Locate the cell with the specified text and output its [x, y] center coordinate. 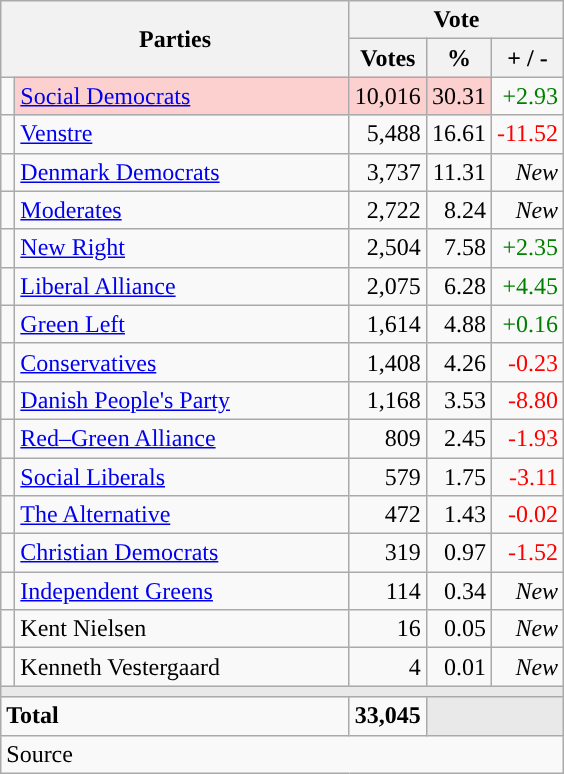
Green Left [182, 324]
472 [388, 515]
11.31 [458, 172]
3,737 [388, 172]
1.43 [458, 515]
+ / - [527, 58]
16 [388, 629]
1,168 [388, 400]
Denmark Democrats [182, 172]
1,614 [388, 324]
-8.80 [527, 400]
+2.93 [527, 96]
+2.35 [527, 248]
6.28 [458, 286]
The Alternative [182, 515]
% [458, 58]
33,045 [388, 716]
16.61 [458, 134]
Liberal Alliance [182, 286]
Conservatives [182, 362]
3.53 [458, 400]
1.75 [458, 477]
-11.52 [527, 134]
5,488 [388, 134]
10,016 [388, 96]
Social Democrats [182, 96]
2.45 [458, 438]
Votes [388, 58]
809 [388, 438]
Venstre [182, 134]
Independent Greens [182, 591]
1,408 [388, 362]
-0.23 [527, 362]
0.34 [458, 591]
0.01 [458, 667]
New Right [182, 248]
Vote [456, 20]
-1.52 [527, 553]
30.31 [458, 96]
Kent Nielsen [182, 629]
Danish People's Party [182, 400]
579 [388, 477]
2,075 [388, 286]
2,722 [388, 210]
0.97 [458, 553]
114 [388, 591]
+4.45 [527, 286]
Total [176, 716]
4.88 [458, 324]
2,504 [388, 248]
Kenneth Vestergaard [182, 667]
Red–Green Alliance [182, 438]
4.26 [458, 362]
Moderates [182, 210]
-0.02 [527, 515]
8.24 [458, 210]
Source [282, 754]
4 [388, 667]
7.58 [458, 248]
Parties [176, 39]
-1.93 [527, 438]
319 [388, 553]
+0.16 [527, 324]
Social Liberals [182, 477]
-3.11 [527, 477]
Christian Democrats [182, 553]
0.05 [458, 629]
